Capture the cell that displays the provided text and extract its (x, y) central coordinate. 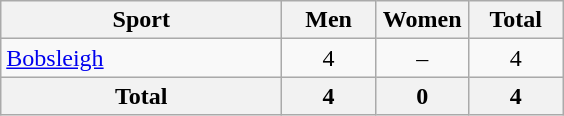
Bobsleigh (142, 58)
0 (422, 96)
Women (422, 20)
Sport (142, 20)
Men (329, 20)
– (422, 58)
